From the cell containing the given text, extract its center point as [x, y] coordinate. 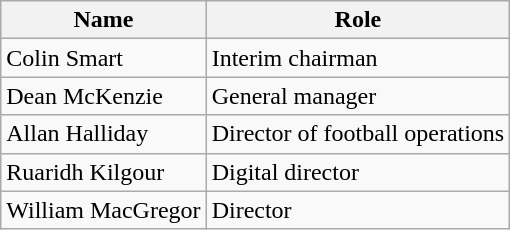
Allan Halliday [104, 134]
Name [104, 20]
Interim chairman [358, 58]
Colin Smart [104, 58]
Director of football operations [358, 134]
Dean McKenzie [104, 96]
Ruaridh Kilgour [104, 172]
Director [358, 210]
Digital director [358, 172]
Role [358, 20]
William MacGregor [104, 210]
General manager [358, 96]
